Pinpoint the cell where the given text exists, returning its (x, y) midpoint coordinate. 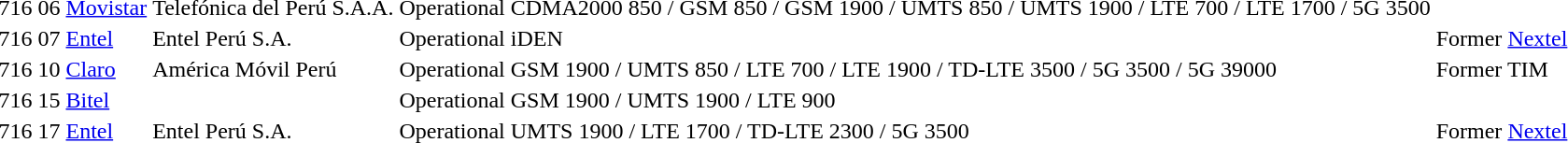
Entel Perú S.A. (273, 38)
10 (49, 69)
07 (49, 38)
GSM 1900 / UMTS 850 / LTE 700 / LTE 1900 / TD-LTE 3500 / 5G 3500 / 5G 39000 (970, 69)
15 (49, 100)
América Móvil Perú (273, 69)
Entel (106, 38)
Bitel (106, 100)
Claro (106, 69)
iDEN (970, 38)
GSM 1900 / UMTS 1900 / LTE 900 (970, 100)
